Return the (X, Y) coordinate for the center point of the cell that contains the specified text.  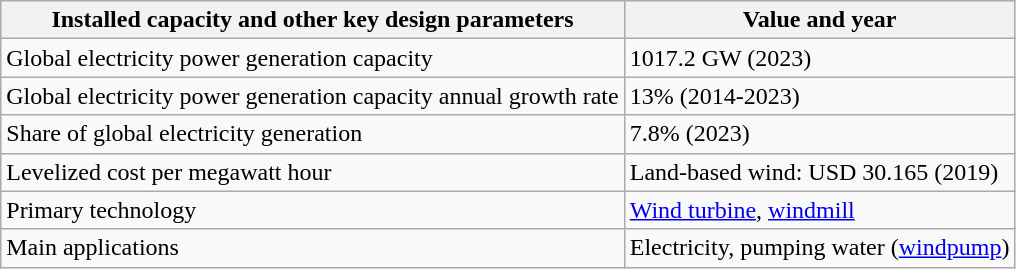
Primary technology (312, 210)
Installed capacity and other key design parameters (312, 20)
7.8% (2023) (820, 134)
1017.2 GW (2023) (820, 58)
Global electricity power generation capacity annual growth rate (312, 96)
Global electricity power generation capacity (312, 58)
Share of global electricity generation (312, 134)
13% (2014-2023) (820, 96)
Levelized cost per megawatt hour (312, 172)
Main applications (312, 248)
Value and year (820, 20)
Electricity, pumping water (windpump) (820, 248)
Wind turbine, windmill (820, 210)
Land-based wind: USD 30.165 (2019) (820, 172)
